For the text-containing cell, return its midpoint in [x, y] coordinate format. 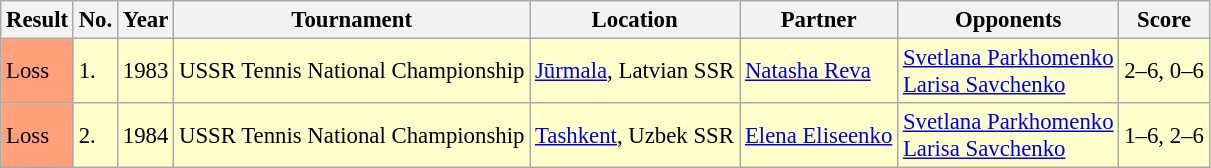
Year [145, 20]
Partner [819, 20]
Score [1164, 20]
Opponents [1008, 20]
2. [95, 136]
1. [95, 72]
Tournament [352, 20]
Elena Eliseenko [819, 136]
No. [95, 20]
Result [38, 20]
1983 [145, 72]
Jūrmala, Latvian SSR [635, 72]
Tashkent, Uzbek SSR [635, 136]
1–6, 2–6 [1164, 136]
1984 [145, 136]
Natasha Reva [819, 72]
2–6, 0–6 [1164, 72]
Location [635, 20]
